Find where the given text appears and provide that cell's center as [x, y] coordinate. 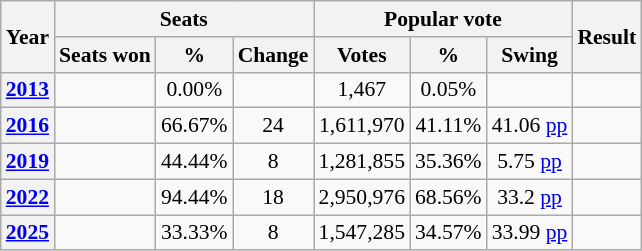
44.44% [194, 162]
68.56% [448, 197]
2013 [28, 90]
33.99 pp [530, 233]
Swing [530, 55]
1,547,285 [362, 233]
Seats [184, 19]
Votes [362, 55]
Change [274, 55]
33.2 pp [530, 197]
24 [274, 126]
Result [606, 36]
33.33% [194, 233]
Popular vote [444, 19]
2016 [28, 126]
5.75 pp [530, 162]
Year [28, 36]
0.05% [448, 90]
2025 [28, 233]
0.00% [194, 90]
1,281,855 [362, 162]
94.44% [194, 197]
Seats won [105, 55]
2019 [28, 162]
34.57% [448, 233]
2,950,976 [362, 197]
35.36% [448, 162]
66.67% [194, 126]
18 [274, 197]
1,611,970 [362, 126]
1,467 [362, 90]
2022 [28, 197]
41.06 pp [530, 126]
41.11% [448, 126]
